Find where the given text appears and provide that cell's center as [x, y] coordinate. 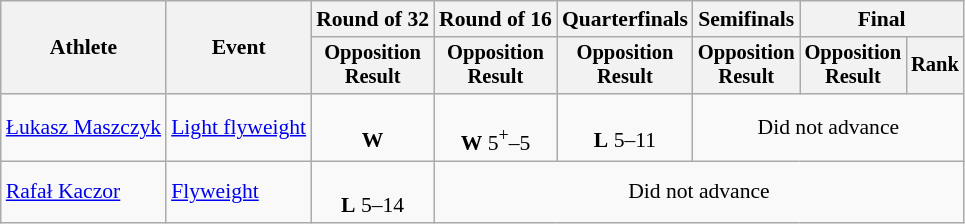
Final [882, 19]
Round of 16 [496, 19]
Flyweight [238, 192]
L 5–11 [625, 128]
W [372, 128]
Event [238, 48]
Rafał Kaczor [84, 192]
Light flyweight [238, 128]
Quarterfinals [625, 19]
L 5–14 [372, 192]
Semifinals [746, 19]
W 5+–5 [496, 128]
Rank [935, 66]
Athlete [84, 48]
Łukasz Maszczyk [84, 128]
Round of 32 [372, 19]
